Determine the [x, y] coordinate at the center of the cell enclosing the given text.  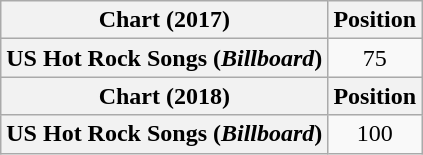
75 [375, 58]
Chart (2018) [164, 96]
100 [375, 134]
Chart (2017) [164, 20]
